Return (X, Y) of the center of cell containing provided text 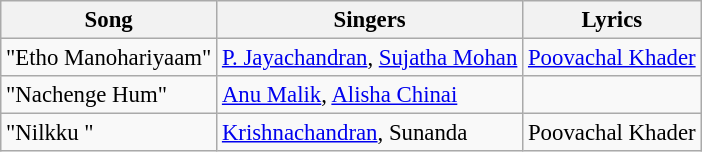
P. Jayachandran, Sujatha Mohan (370, 58)
Lyrics (612, 20)
Krishnachandran, Sunanda (370, 133)
"Etho Manohariyaam" (109, 58)
"Nachenge Hum" (109, 95)
Singers (370, 20)
"Nilkku " (109, 133)
Song (109, 20)
Anu Malik, Alisha Chinai (370, 95)
